Output the [x, y] coordinate of the center of the cell containing the given text.  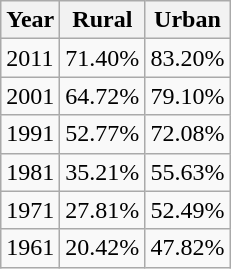
35.21% [102, 172]
27.81% [102, 210]
1971 [30, 210]
47.82% [188, 248]
1991 [30, 134]
52.49% [188, 210]
2001 [30, 96]
72.08% [188, 134]
Urban [188, 20]
20.42% [102, 248]
1961 [30, 248]
55.63% [188, 172]
2011 [30, 58]
71.40% [102, 58]
64.72% [102, 96]
Year [30, 20]
79.10% [188, 96]
Rural [102, 20]
1981 [30, 172]
83.20% [188, 58]
52.77% [102, 134]
